For the text-containing cell, return its midpoint in [x, y] coordinate format. 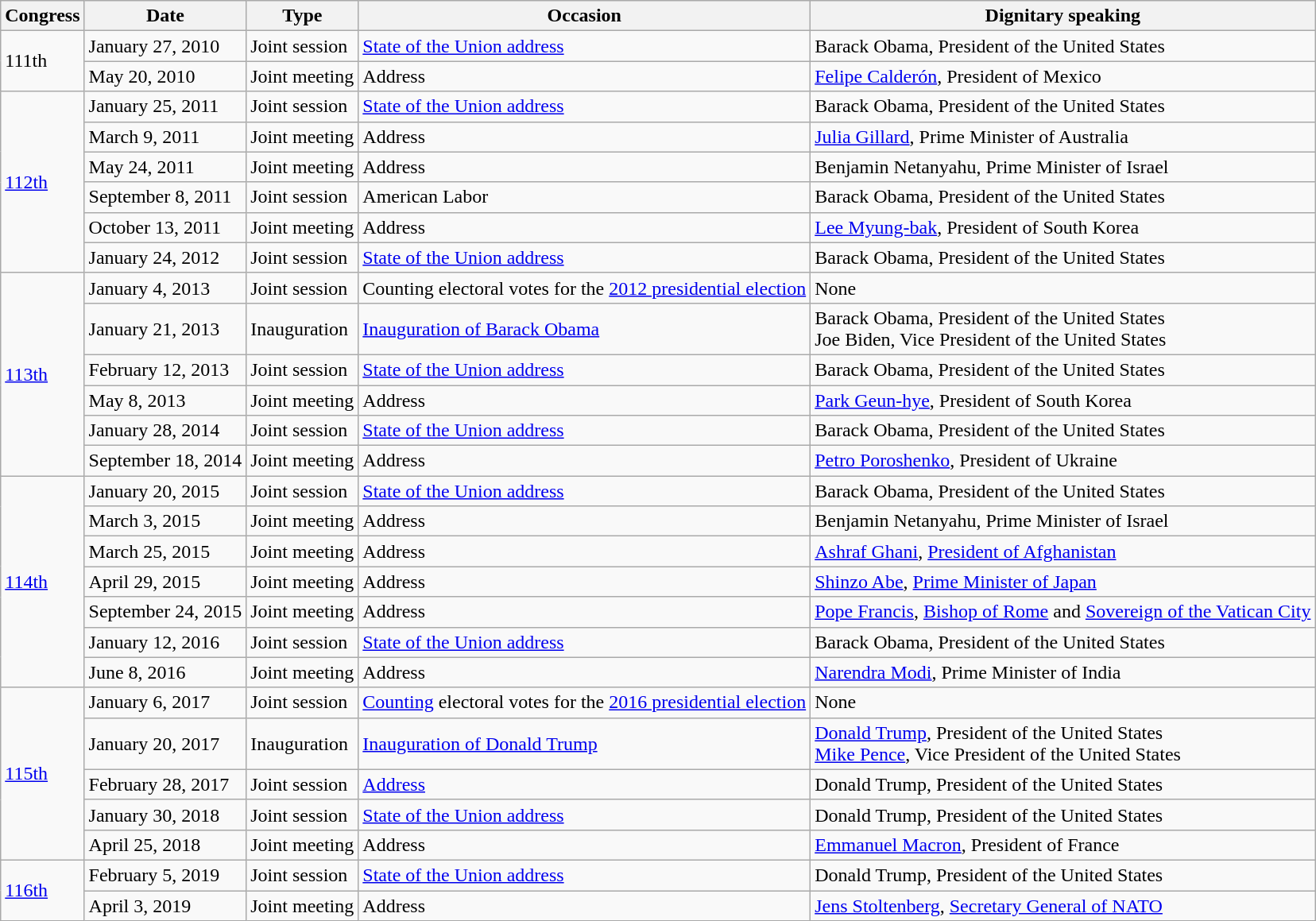
Occasion [585, 16]
Congress [43, 16]
January 28, 2014 [165, 431]
Park Geun-hye, President of South Korea [1063, 400]
Shinzo Abe, Prime Minister of Japan [1063, 582]
September 8, 2011 [165, 197]
April 3, 2019 [165, 905]
Counting electoral votes for the 2012 presidential election [585, 288]
Counting electoral votes for the 2016 presidential election [585, 702]
116th [43, 890]
April 25, 2018 [165, 845]
January 20, 2015 [165, 491]
Ashraf Ghani, President of Afghanistan [1063, 551]
American Labor [585, 197]
March 3, 2015 [165, 521]
Julia Gillard, Prime Minister of Australia [1063, 137]
Date [165, 16]
Emmanuel Macron, President of France [1063, 845]
January 25, 2011 [165, 106]
113th [43, 373]
January 12, 2016 [165, 642]
Inauguration of Donald Trump [585, 744]
January 20, 2017 [165, 744]
January 6, 2017 [165, 702]
October 13, 2011 [165, 227]
March 25, 2015 [165, 551]
September 18, 2014 [165, 461]
September 24, 2015 [165, 612]
Felipe Calderón, President of Mexico [1063, 76]
115th [43, 774]
Petro Poroshenko, President of Ukraine [1063, 461]
Dignitary speaking [1063, 16]
Donald Trump, President of the United StatesMike Pence, Vice President of the United States [1063, 744]
June 8, 2016 [165, 672]
January 21, 2013 [165, 329]
January 4, 2013 [165, 288]
114th [43, 582]
Inauguration of Barack Obama [585, 329]
Jens Stoltenberg, Secretary General of NATO [1063, 905]
January 24, 2012 [165, 257]
Narendra Modi, Prime Minister of India [1063, 672]
112th [43, 182]
Pope Francis, Bishop of Rome and Sovereign of the Vatican City [1063, 612]
Type [302, 16]
May 24, 2011 [165, 167]
February 5, 2019 [165, 875]
Barack Obama, President of the United StatesJoe Biden, Vice President of the United States [1063, 329]
January 27, 2010 [165, 46]
February 12, 2013 [165, 370]
March 9, 2011 [165, 137]
Lee Myung-bak, President of South Korea [1063, 227]
April 29, 2015 [165, 582]
May 8, 2013 [165, 400]
May 20, 2010 [165, 76]
February 28, 2017 [165, 784]
January 30, 2018 [165, 815]
111th [43, 61]
